Capture the cell that displays the provided text and extract its (X, Y) central coordinate. 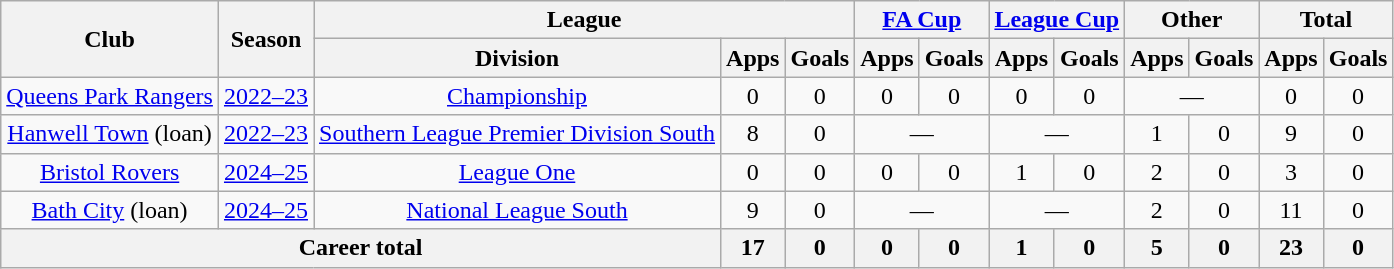
Bristol Rovers (110, 172)
Other (1192, 20)
National League South (518, 210)
Total (1326, 20)
Hanwell Town (loan) (110, 134)
Queens Park Rangers (110, 96)
Championship (518, 96)
11 (1291, 210)
17 (753, 248)
League (584, 20)
Division (518, 58)
8 (753, 134)
Career total (361, 248)
5 (1157, 248)
FA Cup (922, 20)
Southern League Premier Division South (518, 134)
3 (1291, 172)
23 (1291, 248)
Season (266, 39)
League One (518, 172)
Bath City (loan) (110, 210)
Club (110, 39)
League Cup (1057, 20)
